From the cell containing the given text, extract its center point as [X, Y] coordinate. 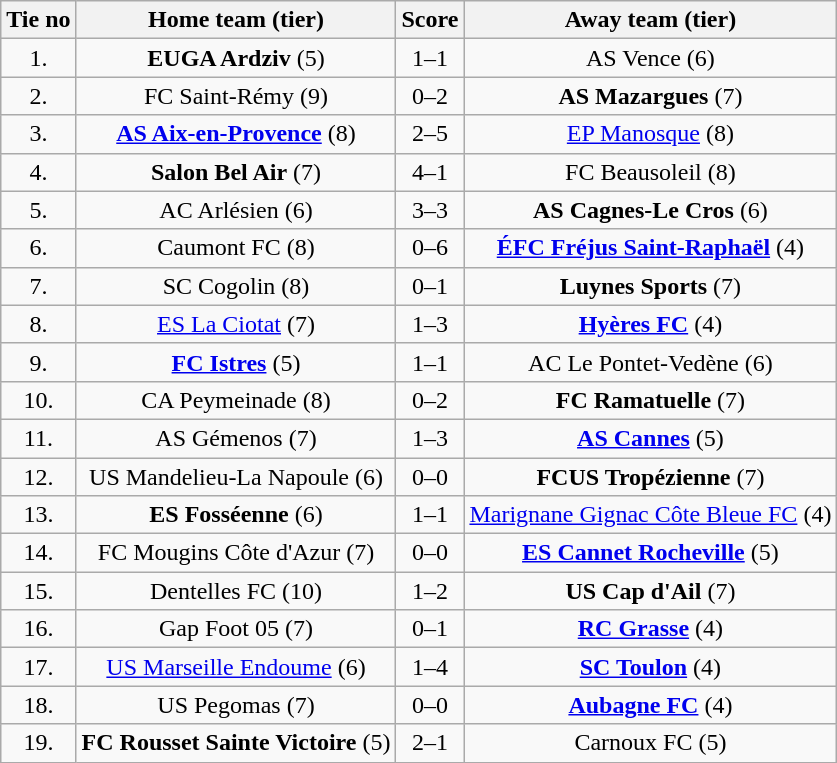
Home team (tier) [236, 20]
15. [38, 591]
3–3 [430, 210]
2–5 [430, 134]
FC Rousset Sainte Victoire (5) [236, 743]
0–6 [430, 248]
1–2 [430, 591]
US Marseille Endoume (6) [236, 667]
10. [38, 400]
Marignane Gignac Côte Bleue FC (4) [650, 515]
Aubagne FC (4) [650, 705]
17. [38, 667]
6. [38, 248]
16. [38, 629]
4. [38, 172]
EP Manosque (8) [650, 134]
11. [38, 438]
2. [38, 96]
2–1 [430, 743]
FC Ramatuelle (7) [650, 400]
SC Cogolin (8) [236, 286]
4–1 [430, 172]
19. [38, 743]
14. [38, 553]
FCUS Tropézienne (7) [650, 477]
AS Mazargues (7) [650, 96]
AS Vence (6) [650, 58]
US Pegomas (7) [236, 705]
ES Cannet Rocheville (5) [650, 553]
ES Fosséenne (6) [236, 515]
Score [430, 20]
AS Aix-en-Provence (8) [236, 134]
5. [38, 210]
AS Gémenos (7) [236, 438]
Hyères FC (4) [650, 324]
ÉFC Fréjus Saint-Raphaël (4) [650, 248]
AC Le Pontet-Vedène (6) [650, 362]
Carnoux FC (5) [650, 743]
FC Mougins Côte d'Azur (7) [236, 553]
12. [38, 477]
AS Cagnes-Le Cros (6) [650, 210]
AC Arlésien (6) [236, 210]
18. [38, 705]
Away team (tier) [650, 20]
FC Istres (5) [236, 362]
ES La Ciotat (7) [236, 324]
13. [38, 515]
SC Toulon (4) [650, 667]
FC Beausoleil (8) [650, 172]
CA Peymeinade (8) [236, 400]
Salon Bel Air (7) [236, 172]
Gap Foot 05 (7) [236, 629]
3. [38, 134]
8. [38, 324]
Luynes Sports (7) [650, 286]
Tie no [38, 20]
US Cap d'Ail (7) [650, 591]
9. [38, 362]
EUGA Ardziv (5) [236, 58]
RC Grasse (4) [650, 629]
FC Saint-Rémy (9) [236, 96]
AS Cannes (5) [650, 438]
1. [38, 58]
Dentelles FC (10) [236, 591]
1–4 [430, 667]
7. [38, 286]
US Mandelieu-La Napoule (6) [236, 477]
Caumont FC (8) [236, 248]
